Determine the [X, Y] coordinate at the center of the cell enclosing the given text.  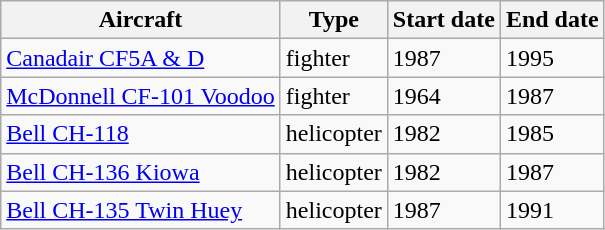
Start date [444, 20]
1995 [552, 58]
McDonnell CF-101 Voodoo [141, 96]
Bell CH-135 Twin Huey [141, 210]
1991 [552, 210]
1985 [552, 134]
Aircraft [141, 20]
Bell CH-118 [141, 134]
1964 [444, 96]
Canadair CF5A & D [141, 58]
Bell CH-136 Kiowa [141, 172]
End date [552, 20]
Type [334, 20]
